Extract the (x, y) coordinate from the center of the cell holding the provided text.  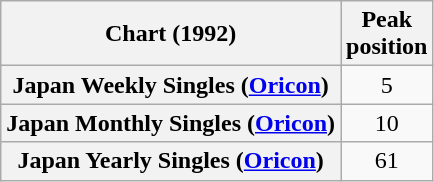
Japan Weekly Singles (Oricon) (171, 85)
Japan Monthly Singles (Oricon) (171, 123)
Chart (1992) (171, 34)
10 (387, 123)
61 (387, 161)
Japan Yearly Singles (Oricon) (171, 161)
5 (387, 85)
Peakposition (387, 34)
